Detect which cell encompasses the target text, then output its (X, Y) center coordinate. 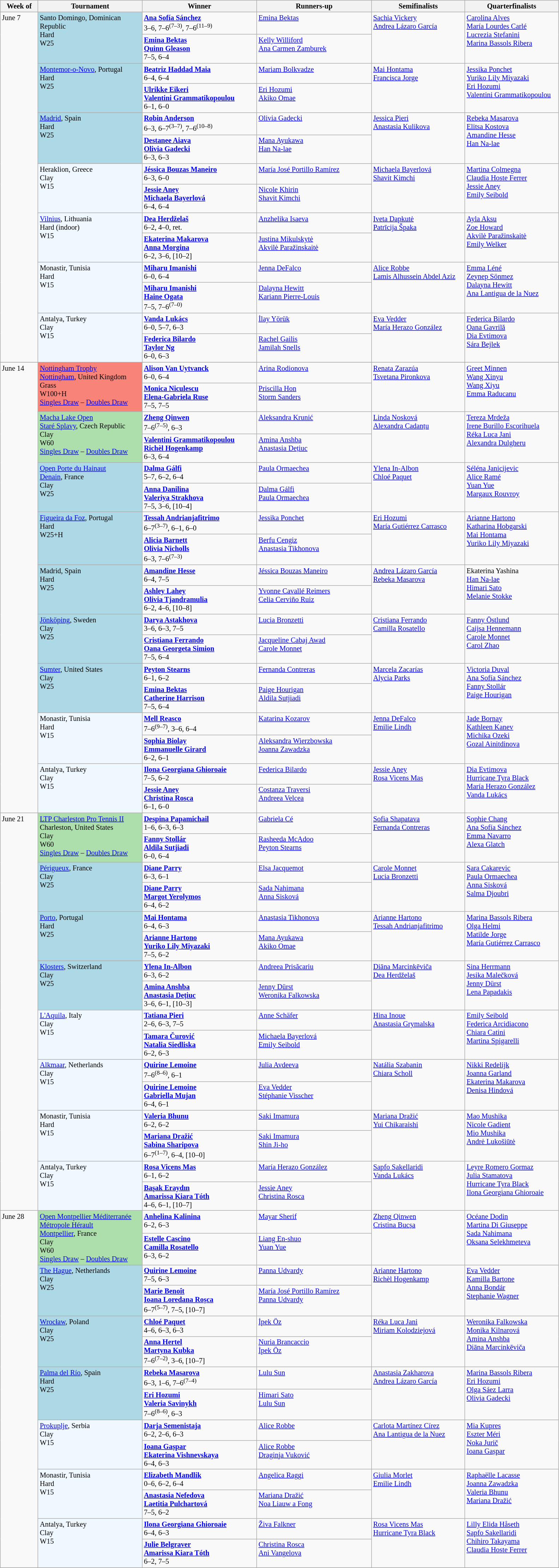
Mariana Dražić Sabina Sharipova 6–7(1–7), 6–4, [10–0] (200, 1146)
Chloé Paquet 4–6, 6–3, 6–3 (200, 1326)
Costanza Traversi Andreea Velcea (314, 798)
Berfu Cengiz Anastasia Tikhonova (314, 549)
Quirine Lemoine Gabriella Mujan 6–4, 6–1 (200, 1096)
Valentini Grammatikopoulou Richèl Hogenkamp 6–3, 6–4 (200, 448)
Miharu Imanishi Haine Ogata 7–5, 7–6(7–0) (200, 298)
Sophie Chang Ana Sofía Sánchez Emma Navarro Alexa Glatch (512, 838)
Victoria Duval Ana Sofía Sánchez Fanny Stollár Paige Hourigan (512, 688)
Renata Zarazúa Tsvetana Pironkova (418, 387)
Nottingham Trophy Nottingham, United Kingdom Grass W100+H Singles Draw – Doubles Draw (90, 387)
Amina Anshba Anastasia Dețiuc (314, 448)
Živa Falkner (314, 1529)
Lilly Elida Håseth Sapfo Sakellaridi Chihiro Takayama Claudia Hoste Ferrer (512, 1543)
Mell Reasco 7–6(9–7), 3–6, 6–4 (200, 724)
Jenna DeFalco Emilie Lindh (418, 738)
Saki Imamura Shin Ji-ho (314, 1146)
Andreea Prisăcariu (314, 971)
Estelle Cascino Camilla Rosatello 6–3, 6–2 (200, 1249)
Sapfo Sakellaridi Vanda Lukács (418, 1186)
Semifinalists (418, 6)
June 7 (19, 187)
Mai Hontama 6–4, 6–3 (200, 922)
Elsa Jacquemot (314, 872)
Amina Anshba Anastasia Dețiuc 3–6, 6–1, [10–3] (200, 996)
Fernanda Contreras (314, 674)
Linda Nosková Alexandra Cadanțu (418, 437)
Rachel Gailis Jamilah Snells (314, 348)
Marcela Zacarías Alycia Parks (418, 688)
Leyre Romero Gormaz Julia Stamatova Hurricane Tyra Black Ilona Georgiana Ghioroaie (512, 1186)
María José Portillo Ramírez (314, 174)
Jessie Aney Rosa Vicens Mas (418, 788)
Fanny Stollár Aldila Sutjiadi 6–0, 6–4 (200, 848)
Océane Dodin Martina Di Giuseppe Sada Nahimana Oksana Selekhmeteva (512, 1238)
Nuria Brancaccio İpek Öz (314, 1351)
The Hague, Netherlands Clay W25 (90, 1291)
Anzhelika Isaeva (314, 223)
Iveta Dapkutė Patrīcija Špaka (418, 237)
Mayar Sherif (314, 1222)
Open Porte du Hainaut Denain, France Clay W25 (90, 487)
Jenny Dürst Weronika Falkowska (314, 996)
Rebeka Masarova Elitsa Kostova Amandine Hesse Han Na-lae (512, 138)
Emily Seibold Federica Arcidiacono Chiara Catini Martina Spigarelli (512, 1034)
Weronika Falkowska Monika Kilnarová Amina Anshba Diāna Marcinkēviča (512, 1341)
Arianne Hartono Tessah Andrianjafitrimo (418, 936)
Saki Imamura (314, 1120)
Arina Rodionova (314, 372)
Wrocław, Poland Clay W25 (90, 1341)
Ilona Georgiana Ghioroaie 7–5, 6–2 (200, 774)
Tamara Čurović Natalia Siedliska 6–2, 6–3 (200, 1045)
Sara Cakarevic Paula Ormaechea Anna Sisková Salma Djoubri (512, 886)
Cristiana Ferrando Camilla Rosatello (418, 639)
Mariana Dražić Noa Liauw a Fong (314, 1504)
Başak Eraydın Amarissa Kiara Tóth 4–6, 6–1, [10–7] (200, 1196)
Gabriela Cé (314, 823)
María Herazo González (314, 1171)
Federica Bilardo Oana Gavrilă Dia Evtimova Sára Bejlek (512, 338)
Tessah Andrianjafitrimo 6–7(3–7), 6–1, 6–0 (200, 523)
Ashley Lahey Olivia Tjandramulia 6–2, 4–6, [10–8] (200, 600)
Jessika Ponchet (314, 523)
Jessika Ponchet Yuriko Lily Miyazaki Eri Hozumi Valentini Grammatikopoulou (512, 88)
Alice Robbe (314, 1430)
Amandine Hesse 6–4, 7–5 (200, 575)
L'Aquila, Italy Clay W15 (90, 1034)
Jenna DeFalco (314, 272)
Kelly Williford Ana Carmen Zamburek (314, 49)
Zheng Qinwen 7–6(7–5), 6–3 (200, 423)
Julie Belgraver Amarissa Kiara Tóth 6–2, 7–5 (200, 1553)
Zheng Qinwen Cristina Bucșa (418, 1238)
Diane Parry 6–3, 6–1 (200, 872)
Tournament (90, 6)
Porto, Portugal Hard W25 (90, 936)
Macha Lake Open Staré Splavy, Czech Republic Clay W60 Singles Draw – Doubles Draw (90, 437)
Tatiana Pieri 2–6, 6–3, 7–5 (200, 1020)
Carole Monnet Lucia Bronzetti (418, 886)
Dalayna Hewitt Kariann Pierre-Louis (314, 298)
Prokuplje, Serbia Clay W15 (90, 1445)
Eva Vedder Stéphanie Visscher (314, 1096)
Darya Astakhova 3–6, 6–3, 7–5 (200, 624)
Anna Hertel Martyna Kubka 7–6(7–2), 3–6, [10–7] (200, 1351)
Quirine Lemoine 7–6(8–6), 6–1 (200, 1070)
Lulu Sun (314, 1378)
Nicole Khirin Shavit Kimchi (314, 198)
Mai Hontama Francisca Jorge (418, 88)
Greet Minnen Wang Xinyu Wang Xiyu Emma Raducanu (512, 387)
Paige Hourigan Aldila Sutjiadi (314, 698)
Alice Robbe Lamis Alhussein Abdel Aziz (418, 288)
Eva Vedder Kamilla Bartone Anna Bondár Stephanie Wagner (512, 1291)
Nikki Redelijk Joanna Garland Ekaterina Makarova Denisa Hindová (512, 1085)
June 28 (19, 1389)
Dea Herdželaš 6–2, 4–0, ret. (200, 223)
Fanny Östlund Caijsa Hennemann Carole Monnet Carol Zhao (512, 639)
Ana Sofía Sánchez 3–6, 7–6(7–3), 7–6(11–9) (200, 23)
Himari Sato Lulu Sun (314, 1404)
Open Montpellier Méditerranée Métropole Hérault Montpellier, France Clay W60 Singles Draw – Doubles Draw (90, 1238)
Giulia Morlet Emilie Lindh (418, 1493)
Dalma Gálfi Paula Ormaechea (314, 498)
Mao Mushika Nicole Gadient Mio Mushika Andrė Lukošiūtė (512, 1136)
Olivia Gadecki (314, 124)
Julia Avdeeva (314, 1070)
Dia Evtimova Hurricane Tyra Black María Herazo González Vanda Lukács (512, 788)
Rasheeda McAdoo Peyton Stearns (314, 848)
Mana Ayukawa Han Na-lae (314, 149)
Ioana Gașpar Ekaterina Vishnevskaya 6–4, 6–3 (200, 1455)
Mia Kupres Eszter Méri Noka Jurič Ioana Gașpar (512, 1445)
Carolina Alves María Lourdes Carlé Lucrezia Stefanini Marina Bassols Ribera (512, 37)
Eri Hozumi Akiko Omae (314, 98)
Federica Bilardo Taylor Ng 6–0, 6–3 (200, 348)
Panna Udvardy (314, 1275)
Paula Ormaechea (314, 473)
Winner (200, 6)
Monica Niculescu Elena-Gabriela Ruse 7–5, 7–5 (200, 397)
June 21 (19, 1011)
Alice Robbe Draginja Vuković (314, 1455)
Palma del Río, Spain Hard W25 (90, 1393)
Jessica Pieri Anastasia Kulikova (418, 138)
Quirine Lemoine 7–5, 6–3 (200, 1275)
Ilona Georgiana Ghioroaie 6–4, 6–3 (200, 1529)
Marina Bassols Ribera Eri Hozumi Olga Sáez Larra Olivia Gadecki (512, 1393)
Jade Bornay Kathleen Kanev Michika Ozeki Gozal Ainitdinova (512, 738)
Angelica Raggi (314, 1479)
Valeria Bhunu 6–2, 6–2 (200, 1120)
Aleksandra Krunić (314, 423)
Michaela Bayerlová Shavit Kimchi (418, 188)
Destanee Aiava Olivia Gadecki 6–3, 6–3 (200, 149)
Diāna Marcinkēviča Dea Herdželaš (418, 985)
Sachia Vickery Andrea Lázaro García (418, 37)
Jéssica Bouzas Maneiro (314, 575)
Runners-up (314, 6)
Ylena In-Albon 6–3, 6–2 (200, 971)
Anastasia Nefedova Laetitia Pulchartová 7–5, 6–2 (200, 1504)
Eri Hozumi María Gutiérrez Carrasco (418, 538)
Klosters, Switzerland Clay W25 (90, 985)
Montemor-o-Novo, Portugal Hard W25 (90, 88)
Vilnius, Lithuania Hard (indoor) W15 (90, 237)
Martina Colmegna Claudia Hoste Ferrer Jessie Aney Emily Seibold (512, 188)
Anne Schäfer (314, 1020)
Emina Bektas Catherine Harrison 7–5, 6–4 (200, 698)
María José Portillo Ramírez Panna Udvardy (314, 1300)
Dalma Gálfi 5–7, 6–2, 6–4 (200, 473)
Marina Bassols Ribera Olga Helmi Matilde Jorge María Gutiérrez Carrasco (512, 936)
Quarterfinalists (512, 6)
Miharu Imanishi 6–0, 6–4 (200, 272)
Peyton Stearns 6–1, 6–2 (200, 674)
Sina Herrmann Jesika Malečková Jenny Dürst Lena Papadakis (512, 985)
Liang En-shuo Yuan Yue (314, 1249)
Ekaterina Yashina Han Na-lae Himari Sato Melanie Stokke (512, 589)
Christina Rosca Ani Vangelova (314, 1553)
Anastasia Zakharova Andrea Lázaro García (418, 1393)
Raphaëlle Lacasse Joanna Zawadzka Valeria Bhunu Mariana Dražić (512, 1493)
Marie Benoît Ioana Loredana Roșca 6–7(5–7), 7–5, [10–7] (200, 1300)
Figueira da Foz, Portugal Hard W25+H (90, 538)
Alicia Barnett Olivia Nicholls 6–3, 7–6(7–3) (200, 549)
Sumter, United States Clay W25 (90, 688)
Jessie Aney Christina Rosca 6–1, 6–0 (200, 798)
Anastasia Tikhonova (314, 922)
Rebeka Masarova 6–3, 1–6, 7–6(7–4) (200, 1378)
Arianne Hartono Katharina Hobgarski Mai Hontama Yuriko Lily Miyazaki (512, 538)
Andrea Lázaro García Rebeka Masarova (418, 589)
Natália Szabanin Chiara Scholl (418, 1085)
Arianne Hartono Richèl Hogenkamp (418, 1291)
Emina Bektas Quinn Gleason 7–5, 6–4 (200, 49)
Robin Anderson 6–3, 6–7(3–7), 7–6(10–8) (200, 124)
Rosa Vicens Mas Hurricane Tyra Black (418, 1543)
Jönköping, Sweden Clay W25 (90, 639)
Mana Ayukawa Akiko Omae (314, 946)
Ekaterina Makarova Anna Morgina 6–2, 3–6, [10–2] (200, 248)
Anhelina Kalinina 6–2, 6–3 (200, 1222)
Réka Luca Jani Miriam Kolodziejová (418, 1341)
LTP Charleston Pro Tennis II Charleston, United States Clay W60 Singles Draw – Doubles Draw (90, 838)
Eri Hozumi Valeria Savinykh 7–6(8–6), 6–3 (200, 1404)
Aleksandra Wierzbowska Joanna Zawadzka (314, 749)
Anna Danilina Valeriya Strakhova 7–5, 3–6, [10–4] (200, 498)
June 14 (19, 587)
Emina Bektas (314, 23)
Eva Vedder María Herazo González (418, 338)
Diane Parry Margot Yerolymos 6–4, 6–2 (200, 897)
Sada Nahimana Anna Sisková (314, 897)
İlay Yörük (314, 323)
Sophia Biolay Emmanuelle Girard 6–2, 6–1 (200, 749)
Jéssica Bouzas Maneiro 6–3, 6–0 (200, 174)
Federica Bilardo (314, 774)
Périgueux, France Clay W25 (90, 886)
Ulrikke Eikeri Valentini Grammatikopoulou 6–1, 6–0 (200, 98)
İpek Öz (314, 1326)
Mariana Dražić Yui Chikaraishi (418, 1136)
Katarina Kozarov (314, 724)
Alkmaar, Netherlands Clay W15 (90, 1085)
Lucia Bronzetti (314, 624)
Week of (19, 6)
Carlota Martínez Círez Ana Lantigua de la Nuez (418, 1445)
Rosa Vicens Mas 6–1, 6–2 (200, 1171)
Sofia Shapatava Fernanda Contreras (418, 838)
Jacqueline Cabaj Awad Carole Monnet (314, 649)
Beatriz Haddad Maia 6–4, 6–4 (200, 74)
Séléna Janicijevic Alice Ramé Yuan Yue Margaux Rouvroy (512, 487)
Priscilla Hon Storm Sanders (314, 397)
Alison Van Uytvanck 6–0, 6–4 (200, 372)
Jessie Aney Michaela Bayerlová 6–4, 6–4 (200, 198)
Santo Domingo, Dominican Republic Hard W25 (90, 37)
Emma Léné Zeynep Sönmez Dalayna Hewitt Ana Lantigua de la Nuez (512, 288)
Yvonne Cavallé Reimers Celia Cerviño Ruiz (314, 600)
Michaela Bayerlová Emily Seibold (314, 1045)
Jessie Aney Christina Rosca (314, 1196)
Ylena In-Albon Chloé Paquet (418, 487)
Heraklion, Greece Clay W15 (90, 188)
Cristiana Ferrando Oana Georgeta Simion 7–5, 6–4 (200, 649)
Vanda Lukács 6–0, 5–7, 6–3 (200, 323)
Ayla Aksu Zoe Howard Akvilė Paražinskaitė Emily Welker (512, 237)
Elizabeth Mandlik 0–6, 6–2, 6–4 (200, 1479)
Mariam Bolkvadze (314, 74)
Tereza Mrdeža Irene Burillo Escorihuela Réka Luca Jani Alexandra Dulgheru (512, 437)
Justina Mikulskytė Akvilė Paražinskaitė (314, 248)
Darja Semenistaja 6–2, 2–6, 6–3 (200, 1430)
Hina Inoue Anastasia Grymalska (418, 1034)
Despina Papamichail 1–6, 6–3, 6–3 (200, 823)
Arianne Hartono Yuriko Lily Miyazaki 7–5, 6–2 (200, 946)
